Find where the given text appears and provide that cell's center as [X, Y] coordinate. 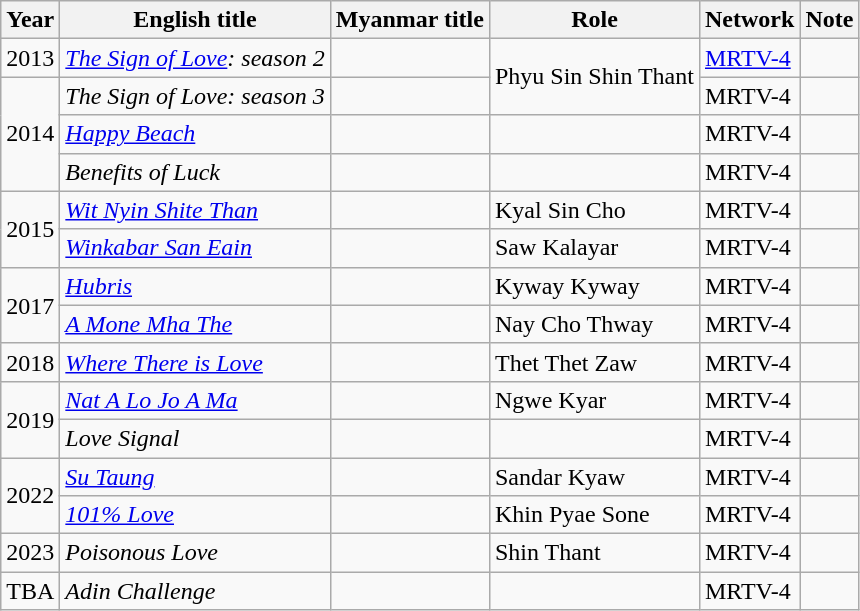
Khin Pyae Sone [594, 515]
TBA [30, 591]
Year [30, 20]
The Sign of Love: season 3 [195, 96]
2015 [30, 229]
The Sign of Love: season 2 [195, 58]
Wit Nyin Shite Than [195, 210]
Happy Beach [195, 134]
Myanmar title [410, 20]
A Mone Mha The [195, 324]
Saw Kalayar [594, 248]
2013 [30, 58]
101% Love [195, 515]
Role [594, 20]
Ngwe Kyar [594, 400]
Kyway Kyway [594, 286]
Phyu Sin Shin Thant [594, 77]
2018 [30, 362]
2019 [30, 419]
Sandar Kyaw [594, 477]
Winkabar San Eain [195, 248]
Thet Thet Zaw [594, 362]
Where There is Love [195, 362]
Adin Challenge [195, 591]
Nat A Lo Jo A Ma [195, 400]
Kyal Sin Cho [594, 210]
Benefits of Luck [195, 172]
2017 [30, 305]
Shin Thant [594, 553]
Network [749, 20]
2014 [30, 134]
Note [830, 20]
Nay Cho Thway [594, 324]
Su Taung [195, 477]
Hubris [195, 286]
Poisonous Love [195, 553]
Love Signal [195, 438]
English title [195, 20]
2023 [30, 553]
2022 [30, 496]
